Provide the (x, y) coordinate of the cell's center where the given text is located.  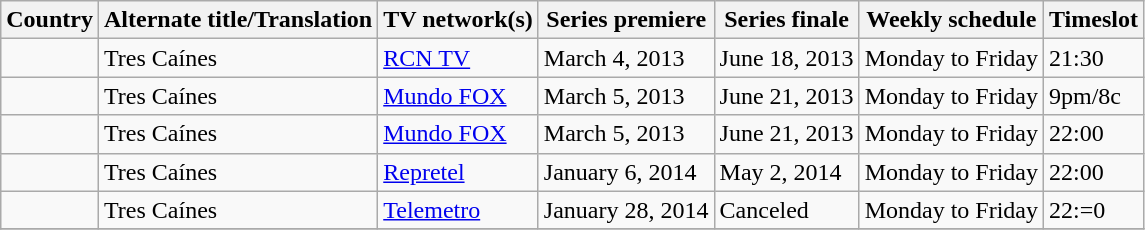
Repretel (458, 172)
Alternate title/Translation (238, 20)
Series premiere (626, 20)
RCN TV (458, 58)
Weekly schedule (951, 20)
Canceled (786, 210)
TV network(s) (458, 20)
March 4, 2013 (626, 58)
Telemetro (458, 210)
21:30 (1093, 58)
May 2, 2014 (786, 172)
Country (50, 20)
Timeslot (1093, 20)
9pm/8c (1093, 96)
January 28, 2014 (626, 210)
Series finale (786, 20)
22:=0 (1093, 210)
January 6, 2014 (626, 172)
June 18, 2013 (786, 58)
